Output the [x, y] coordinate of the center of the cell containing the given text.  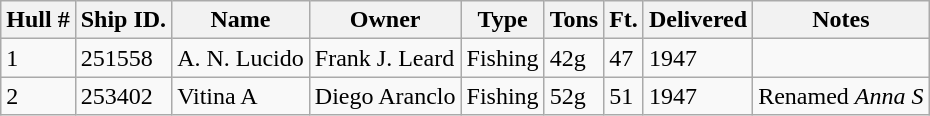
1 [38, 58]
Hull # [38, 20]
251558 [123, 58]
51 [624, 96]
42g [574, 58]
Renamed Anna S [841, 96]
Diego Aranclo [385, 96]
47 [624, 58]
A. N. Lucido [241, 58]
Owner [385, 20]
Ft. [624, 20]
Name [241, 20]
Vitina A [241, 96]
Notes [841, 20]
Delivered [698, 20]
Type [502, 20]
Frank J. Leard [385, 58]
Tons [574, 20]
2 [38, 96]
52g [574, 96]
Ship ID. [123, 20]
253402 [123, 96]
